Capture the cell that displays the provided text and extract its (x, y) central coordinate. 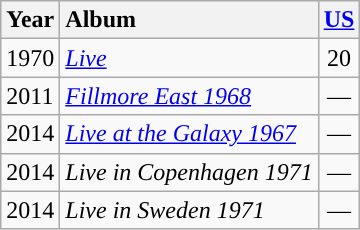
Live (189, 58)
US (339, 20)
Live in Copenhagen 1971 (189, 172)
20 (339, 58)
Live in Sweden 1971 (189, 210)
2011 (30, 96)
Fillmore East 1968 (189, 96)
Year (30, 20)
Album (189, 20)
1970 (30, 58)
Live at the Galaxy 1967 (189, 134)
